Extract the [x, y] coordinate from the center of the cell holding the provided text.  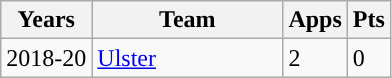
0 [368, 58]
Pts [368, 20]
2 [315, 58]
Years [46, 20]
Apps [315, 20]
2018-20 [46, 58]
Team [188, 20]
Ulster [188, 58]
